From the cell containing the given text, extract its center point as (X, Y) coordinate. 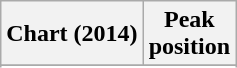
Peakposition (189, 34)
Chart (2014) (72, 34)
